Determine the (x, y) coordinate at the center of the cell enclosing the given text.  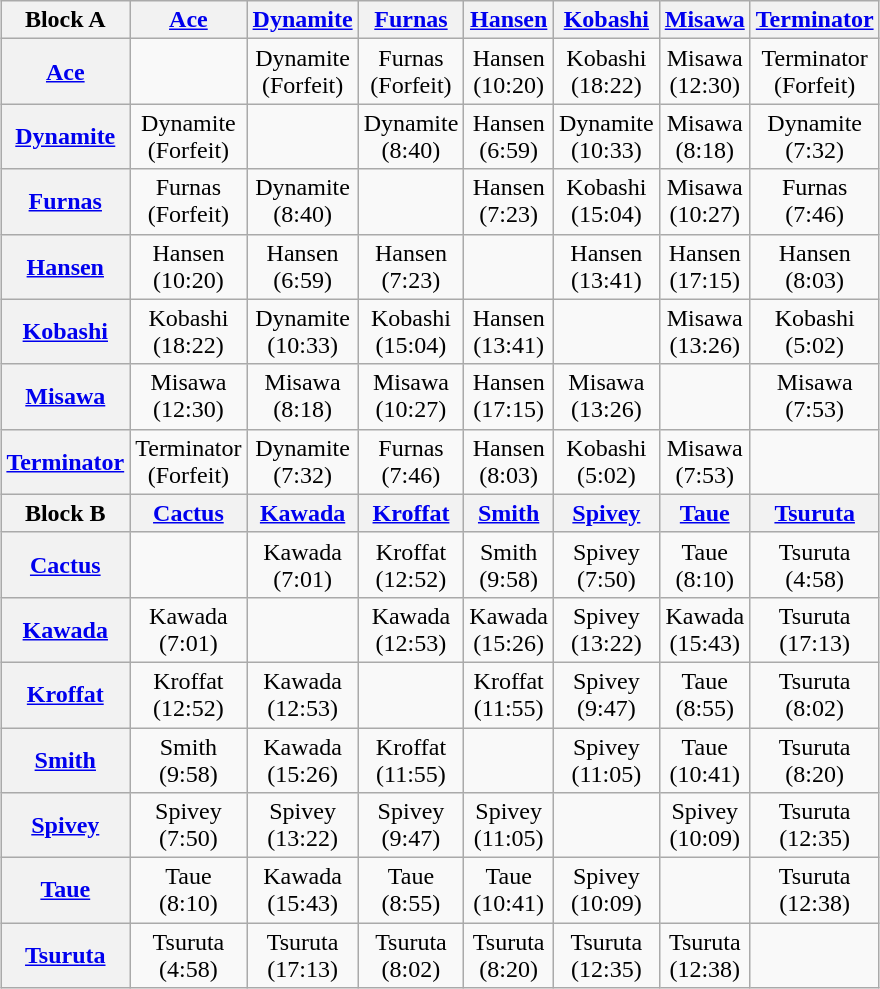
Block A (66, 20)
Block B (66, 513)
